Identify which cell holds the provided text, then report its [x, y] central coordinate. 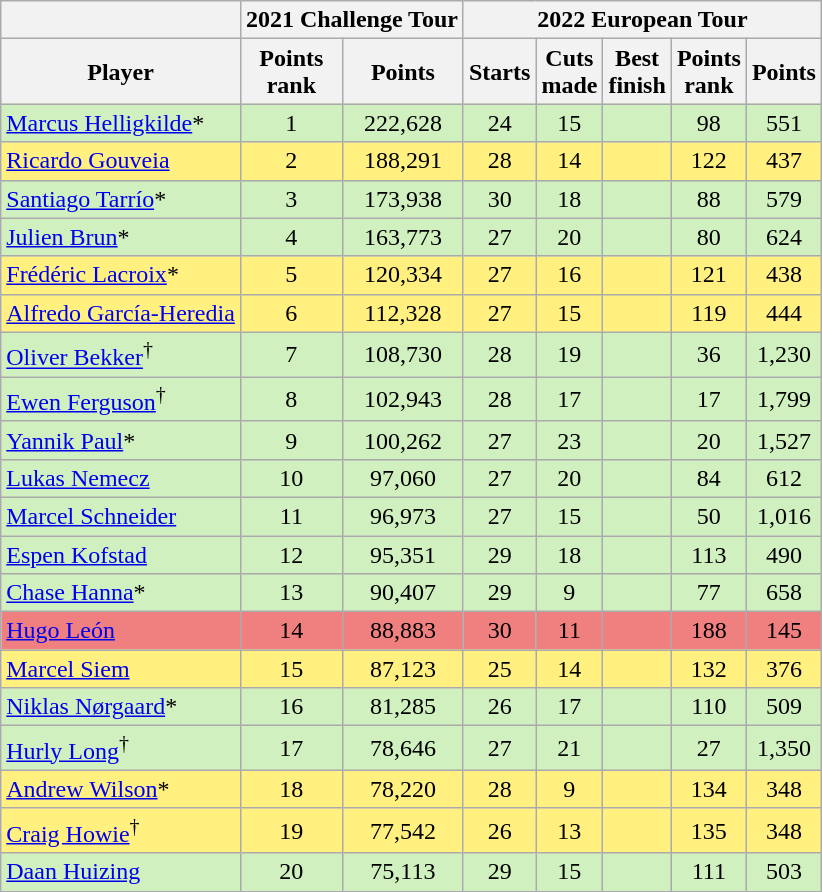
2021 Challenge Tour [352, 20]
Daan Huizing [121, 872]
90,407 [402, 593]
97,060 [402, 478]
134 [708, 789]
Chase Hanna* [121, 593]
Craig Howie† [121, 830]
Espen Kofstad [121, 555]
75,113 [402, 872]
Starts [499, 72]
438 [784, 275]
188,291 [402, 161]
111 [708, 872]
7 [291, 354]
112,328 [402, 313]
108,730 [402, 354]
Lukas Nemecz [121, 478]
Hurly Long† [121, 748]
612 [784, 478]
10 [291, 478]
Marcus Helligkilde* [121, 123]
12 [291, 555]
437 [784, 161]
1,527 [784, 440]
119 [708, 313]
102,943 [402, 400]
Ricardo Gouveia [121, 161]
95,351 [402, 555]
110 [708, 707]
100,262 [402, 440]
624 [784, 237]
5 [291, 275]
77 [708, 593]
88 [708, 199]
24 [499, 123]
88,883 [402, 631]
Player [121, 72]
77,542 [402, 830]
Niklas Nørgaard* [121, 707]
25 [499, 669]
503 [784, 872]
81,285 [402, 707]
Santiago Tarrío* [121, 199]
78,220 [402, 789]
Cutsmade [570, 72]
121 [708, 275]
21 [570, 748]
120,334 [402, 275]
1,230 [784, 354]
Frédéric Lacroix* [121, 275]
84 [708, 478]
36 [708, 354]
188 [708, 631]
Ewen Ferguson† [121, 400]
1,799 [784, 400]
80 [708, 237]
509 [784, 707]
113 [708, 555]
Marcel Schneider [121, 516]
1,350 [784, 748]
96,973 [402, 516]
4 [291, 237]
551 [784, 123]
1 [291, 123]
490 [784, 555]
87,123 [402, 669]
Bestfinish [637, 72]
376 [784, 669]
Yannik Paul* [121, 440]
1,016 [784, 516]
Julien Brun* [121, 237]
Hugo León [121, 631]
50 [708, 516]
23 [570, 440]
8 [291, 400]
122 [708, 161]
658 [784, 593]
6 [291, 313]
2022 European Tour [642, 20]
145 [784, 631]
78,646 [402, 748]
132 [708, 669]
135 [708, 830]
Oliver Bekker† [121, 354]
222,628 [402, 123]
163,773 [402, 237]
98 [708, 123]
173,938 [402, 199]
Andrew Wilson* [121, 789]
444 [784, 313]
2 [291, 161]
579 [784, 199]
Marcel Siem [121, 669]
3 [291, 199]
Alfredo García-Heredia [121, 313]
